Return the (X, Y) coordinate for the center point of the cell that contains the specified text.  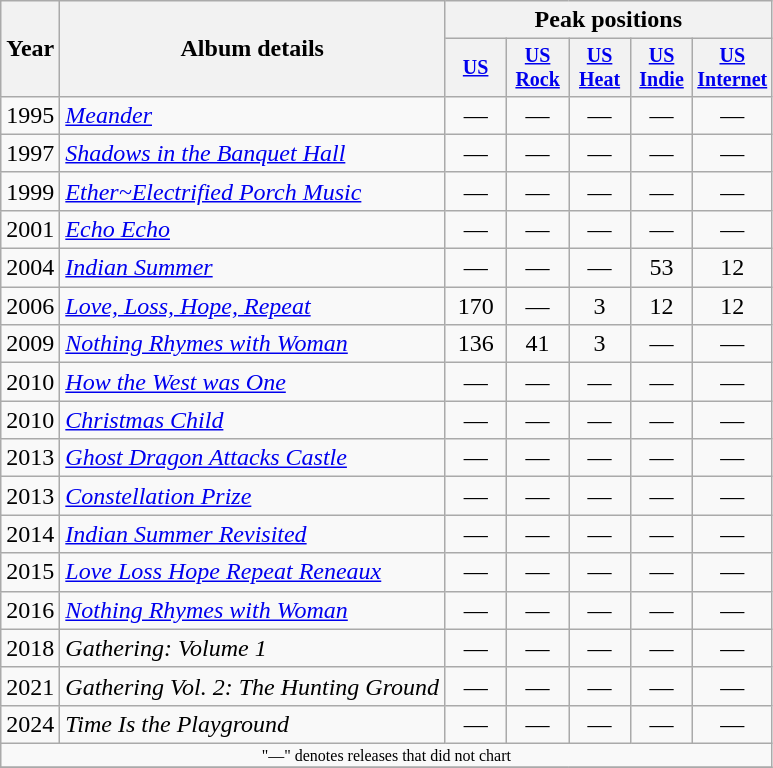
2024 (30, 724)
Constellation Prize (252, 496)
Ghost Dragon Attacks Castle (252, 458)
US (476, 68)
53 (662, 268)
Love Loss Hope Repeat Reneaux (252, 572)
Christmas Child (252, 420)
136 (476, 344)
Echo Echo (252, 229)
"—" denotes releases that did not chart (386, 755)
Gathering: Volume 1 (252, 648)
2006 (30, 306)
170 (476, 306)
Year (30, 49)
2001 (30, 229)
41 (538, 344)
1999 (30, 191)
Ether~Electrified Porch Music (252, 191)
Gathering Vol. 2: The Hunting Ground (252, 686)
Peak positions (608, 20)
US Internet (732, 68)
Indian Summer (252, 268)
2015 (30, 572)
2021 (30, 686)
1995 (30, 115)
1997 (30, 153)
US Rock (538, 68)
2016 (30, 610)
Time Is the Playground (252, 724)
Indian Summer Revisited (252, 534)
2014 (30, 534)
Meander (252, 115)
How the West was One (252, 382)
Shadows in the Banquet Hall (252, 153)
Album details (252, 49)
Love, Loss, Hope, Repeat (252, 306)
2009 (30, 344)
2004 (30, 268)
US Heat (600, 68)
US Indie (662, 68)
2018 (30, 648)
